Capture the cell that displays the provided text and extract its [x, y] central coordinate. 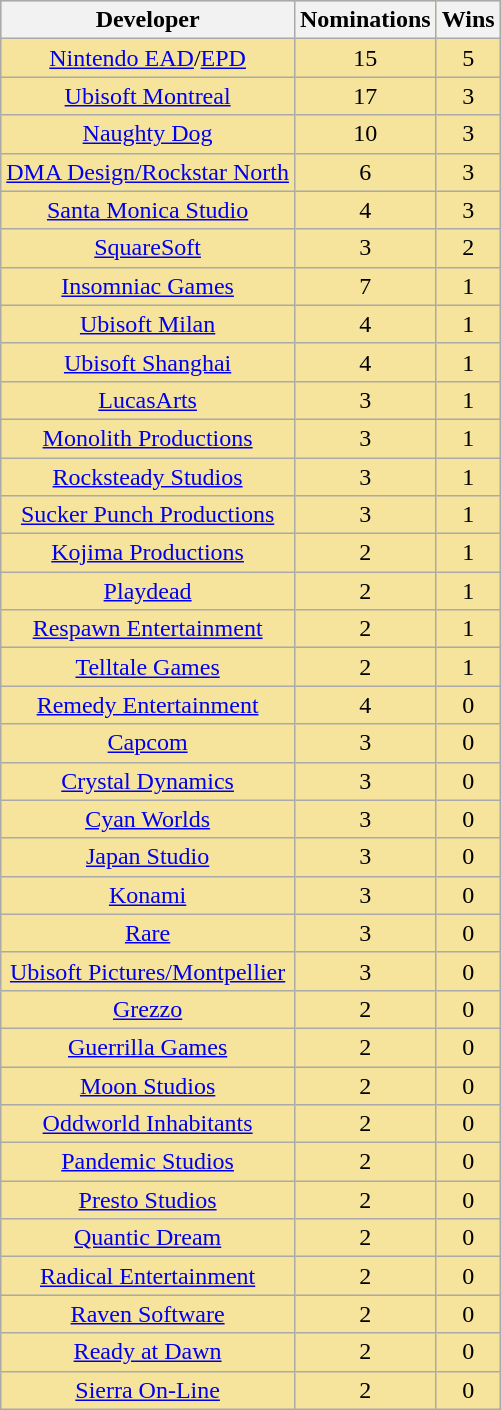
10 [365, 134]
7 [365, 286]
Sucker Punch Productions [148, 515]
Rare [148, 933]
5 [468, 58]
Ready at Dawn [148, 1352]
Quantic Dream [148, 1238]
Presto Studios [148, 1200]
Ubisoft Montreal [148, 96]
Naughty Dog [148, 134]
Cyan Worlds [148, 819]
Telltale Games [148, 667]
Konami [148, 895]
Grezzo [148, 1009]
Monolith Productions [148, 438]
Ubisoft Pictures/Montpellier [148, 971]
DMA Design/Rockstar North [148, 172]
Remedy Entertainment [148, 705]
Capcom [148, 743]
Ubisoft Milan [148, 324]
Radical Entertainment [148, 1276]
15 [365, 58]
Raven Software [148, 1314]
Crystal Dynamics [148, 781]
Playdead [148, 591]
Wins [468, 20]
Ubisoft Shanghai [148, 362]
Guerrilla Games [148, 1047]
Pandemic Studios [148, 1162]
Rocksteady Studios [148, 477]
Nominations [365, 20]
Moon Studios [148, 1085]
17 [365, 96]
Sierra On-Line [148, 1390]
Oddworld Inhabitants [148, 1124]
Developer [148, 20]
6 [365, 172]
SquareSoft [148, 248]
Santa Monica Studio [148, 210]
Nintendo EAD/EPD [148, 58]
LucasArts [148, 400]
Respawn Entertainment [148, 629]
Kojima Productions [148, 553]
Japan Studio [148, 857]
Insomniac Games [148, 286]
